From the cell containing the given text, extract its center point as [X, Y] coordinate. 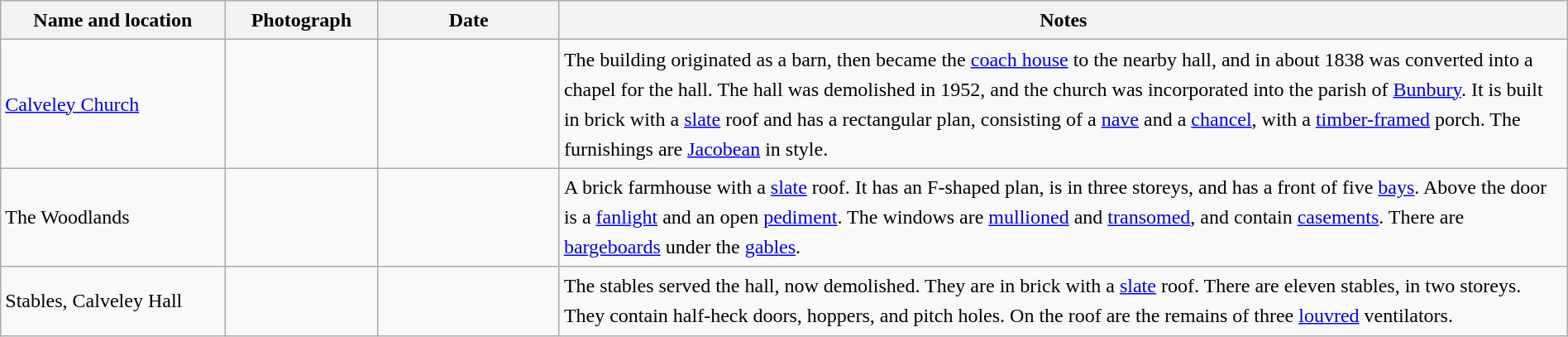
The Woodlands [112, 217]
Photograph [301, 20]
Notes [1064, 20]
Name and location [112, 20]
Stables, Calveley Hall [112, 301]
Calveley Church [112, 104]
Date [468, 20]
